Pinpoint the cell where the given text exists, returning its (x, y) midpoint coordinate. 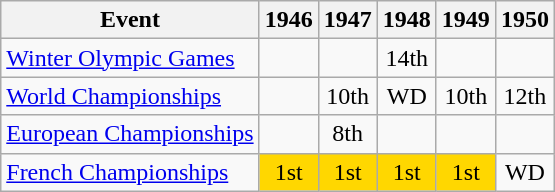
8th (348, 134)
1946 (288, 20)
Event (130, 20)
1949 (466, 20)
Winter Olympic Games (130, 58)
1948 (406, 20)
14th (406, 58)
1950 (524, 20)
World Championships (130, 96)
12th (524, 96)
1947 (348, 20)
French Championships (130, 172)
European Championships (130, 134)
